Locate the cell with the specified text and output its (X, Y) center coordinate. 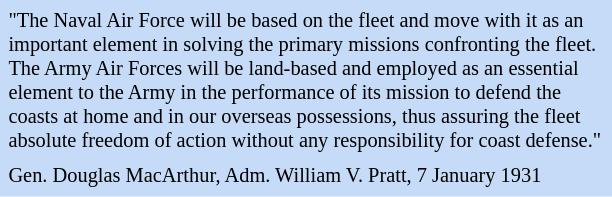
Gen. Douglas MacArthur, Adm. William V. Pratt, 7 January 1931 (306, 176)
